Detect which cell encompasses the target text, then output its [X, Y] center coordinate. 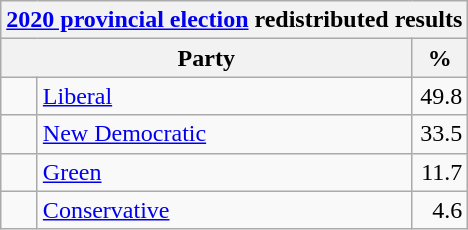
2020 provincial election redistributed results [234, 20]
New Democratic [224, 134]
% [440, 58]
Conservative [224, 210]
11.7 [440, 172]
Liberal [224, 96]
Green [224, 172]
49.8 [440, 96]
Party [206, 58]
4.6 [440, 210]
33.5 [440, 134]
